Pinpoint the cell where the given text exists, returning its [x, y] midpoint coordinate. 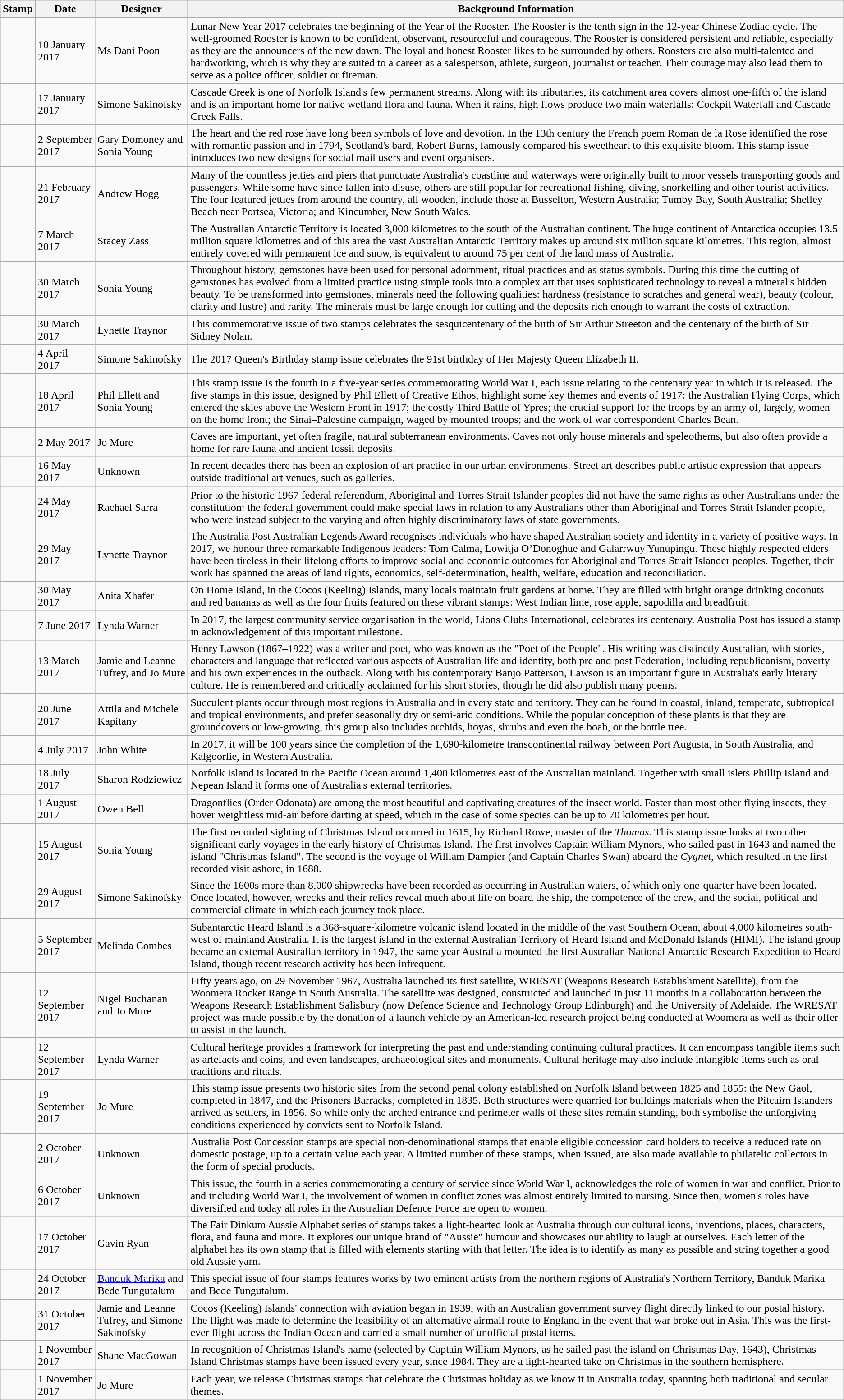
2 October 2017 [65, 1154]
6 October 2017 [65, 1196]
Stacey Zass [142, 241]
18 July 2017 [65, 779]
16 May 2017 [65, 472]
7 March 2017 [65, 241]
Anita Xhafer [142, 596]
29 May 2017 [65, 555]
Jamie and Leanne Tufrey, and Jo Mure [142, 667]
Rachael Sarra [142, 507]
2 May 2017 [65, 442]
29 August 2017 [65, 898]
Phil Ellett and Sonia Young [142, 400]
15 August 2017 [65, 850]
Date [65, 9]
Gary Domoney and Sonia Young [142, 146]
13 March 2017 [65, 667]
Jamie and Leanne Tufrey, and Simone Sakinofsky [142, 1320]
Banduk Marika and Bede Tungutalum [142, 1285]
19 September 2017 [65, 1106]
Shane MacGowan [142, 1355]
Ms Dani Poon [142, 50]
21 February 2017 [65, 193]
Andrew Hogg [142, 193]
Melinda Combes [142, 945]
24 May 2017 [65, 507]
5 September 2017 [65, 945]
10 January 2017 [65, 50]
31 October 2017 [65, 1320]
Gavin Ryan [142, 1244]
4 July 2017 [65, 750]
2 September 2017 [65, 146]
7 June 2017 [65, 626]
17 January 2017 [65, 104]
The 2017 Queen's Birthday stamp issue celebrates the 91st birthday of Her Majesty Queen Elizabeth II. [516, 359]
1 August 2017 [65, 809]
Background Information [516, 9]
Owen Bell [142, 809]
18 April 2017 [65, 400]
Nigel Buchanan and Jo Mure [142, 1005]
4 April 2017 [65, 359]
John White [142, 750]
Attila and Michele Kapitany [142, 715]
30 May 2017 [65, 596]
17 October 2017 [65, 1244]
Designer [142, 9]
24 October 2017 [65, 1285]
Stamp [18, 9]
Sharon Rodziewicz [142, 779]
20 June 2017 [65, 715]
